Identify which cell holds the provided text, then report its [x, y] central coordinate. 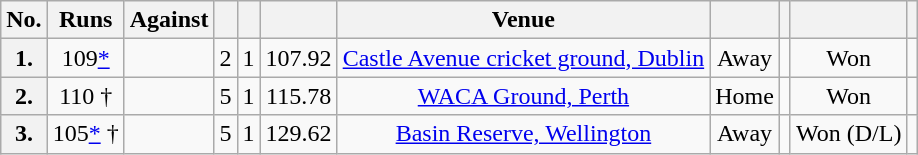
WACA Ground, Perth [524, 96]
129.62 [298, 134]
107.92 [298, 58]
Against [169, 20]
105* † [86, 134]
Castle Avenue cricket ground, Dublin [524, 58]
Basin Reserve, Wellington [524, 134]
3. [24, 134]
Home [745, 96]
Runs [86, 20]
1. [24, 58]
No. [24, 20]
2. [24, 96]
Venue [524, 20]
2 [226, 58]
115.78 [298, 96]
Won (D/L) [848, 134]
110 † [86, 96]
109* [86, 58]
